Extract the [X, Y] coordinate from the center of the cell holding the provided text.  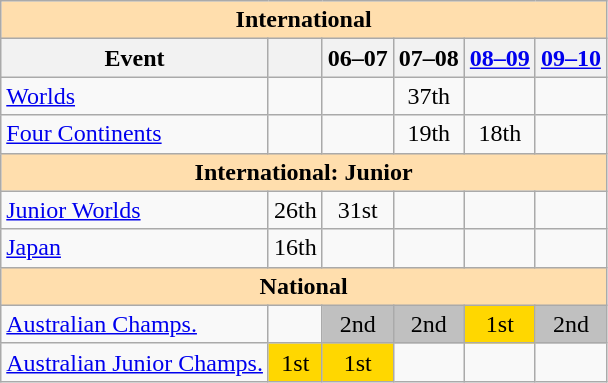
International [304, 20]
31st [358, 210]
18th [500, 134]
Australian Junior Champs. [135, 362]
Worlds [135, 96]
Japan [135, 248]
07–08 [428, 58]
06–07 [358, 58]
37th [428, 96]
Junior Worlds [135, 210]
26th [295, 210]
08–09 [500, 58]
Four Continents [135, 134]
National [304, 286]
Event [135, 58]
19th [428, 134]
International: Junior [304, 172]
16th [295, 248]
09–10 [570, 58]
Australian Champs. [135, 324]
